Provide the (X, Y) coordinate of the cell's center where the given text is located.  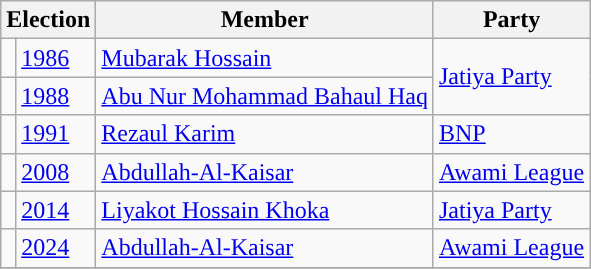
2014 (56, 210)
2008 (56, 172)
Party (511, 20)
2024 (56, 248)
Liyakot Hossain Khoka (265, 210)
1988 (56, 96)
1991 (56, 134)
Election (48, 20)
BNP (511, 134)
Member (265, 20)
Rezaul Karim (265, 134)
Abu Nur Mohammad Bahaul Haq (265, 96)
Mubarak Hossain (265, 58)
1986 (56, 58)
